Provide the (x, y) coordinate of the cell's center where the given text is located.  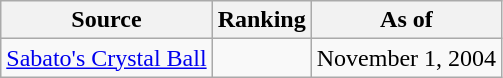
November 1, 2004 (406, 58)
Sabato's Crystal Ball (106, 58)
Source (106, 20)
As of (406, 20)
Ranking (262, 20)
